Scan for the cell matching the given text and deliver its (x, y) coordinate at center. 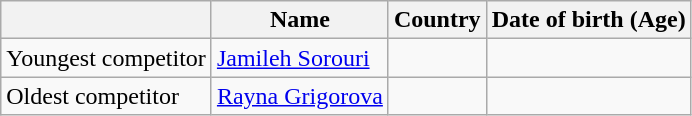
Jamileh Sorouri (300, 58)
Country (437, 20)
Name (300, 20)
Youngest competitor (106, 58)
Date of birth (Age) (588, 20)
Rayna Grigorova (300, 96)
Oldest competitor (106, 96)
